Provide the [x, y] coordinate of the cell's center where the given text is located.  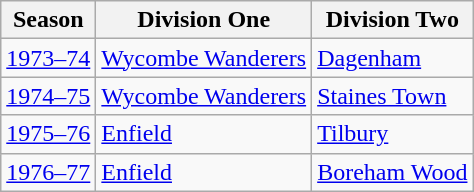
1974–75 [48, 96]
Tilbury [392, 134]
Division Two [392, 20]
Division One [204, 20]
1975–76 [48, 134]
Staines Town [392, 96]
Season [48, 20]
Dagenham [392, 58]
1976–77 [48, 172]
Boreham Wood [392, 172]
1973–74 [48, 58]
